Extract the (x, y) coordinate from the center of the cell holding the provided text.  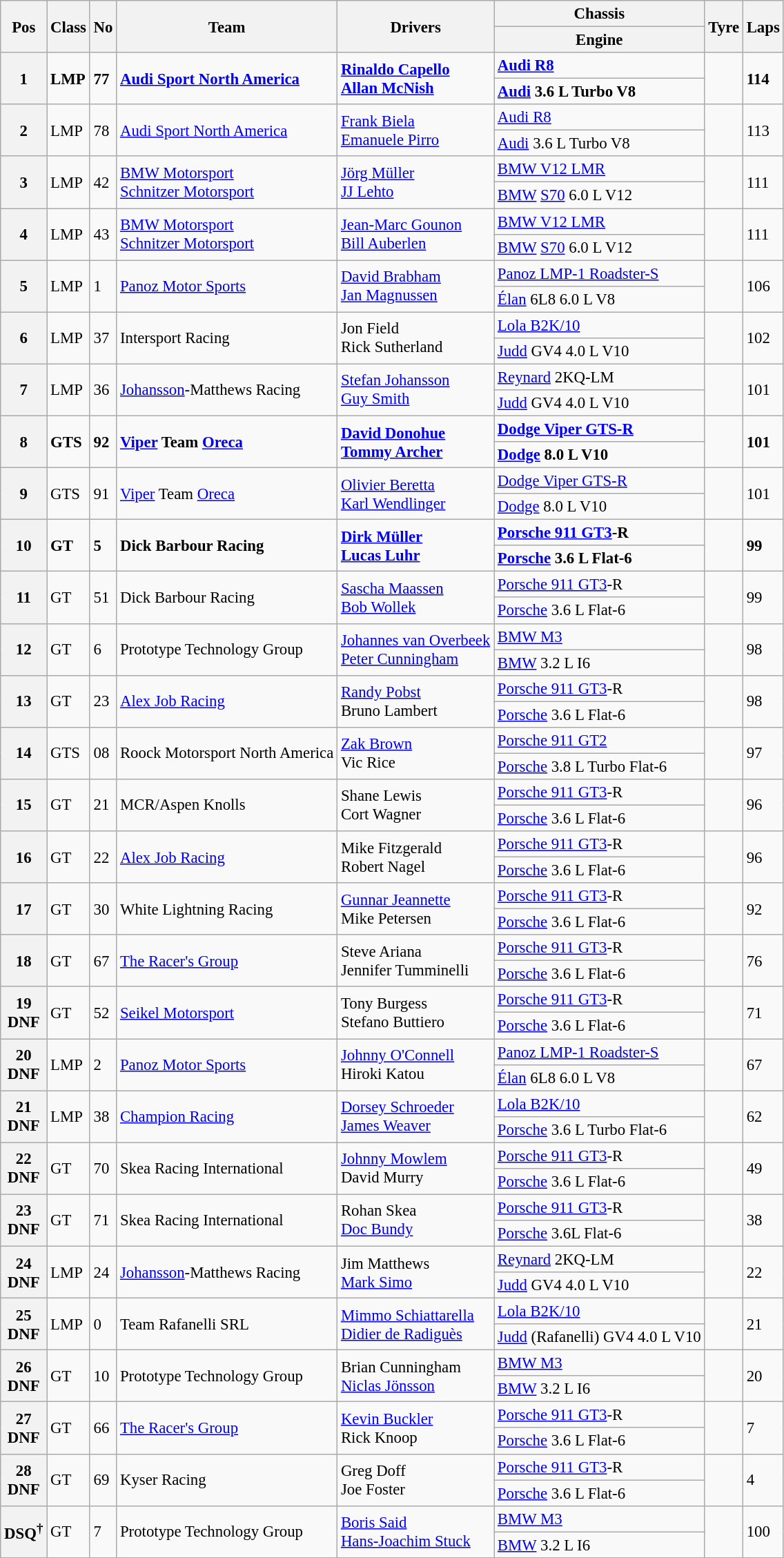
49 (763, 1168)
17 (23, 908)
Johannes van Overbeek Peter Cunningham (415, 649)
Boris Said Hans-Joachim Stuck (415, 1531)
26DNF (23, 1376)
0 (103, 1324)
Judd (Rafanelli) GV4 4.0 L V10 (599, 1337)
Mimmo Schiattarella Didier de Radiguès (415, 1324)
18 (23, 961)
Engine (599, 40)
70 (103, 1168)
Johnny Mowlem David Murry (415, 1168)
15 (23, 805)
102 (763, 338)
Tyre (723, 26)
Frank Biela Emanuele Pirro (415, 130)
Shane Lewis Cort Wagner (415, 805)
97 (763, 754)
Kyser Racing (227, 1480)
14 (23, 754)
Pos (23, 26)
Steve Ariana Jennifer Tumminelli (415, 961)
Zak Brown Vic Rice (415, 754)
Greg Doff Joe Foster (415, 1480)
White Lightning Racing (227, 908)
21DNF (23, 1117)
Intersport Racing (227, 338)
Dorsey Schroeder James Weaver (415, 1117)
13 (23, 701)
106 (763, 286)
Class (69, 26)
Laps (763, 26)
77 (103, 79)
16 (23, 857)
76 (763, 961)
37 (103, 338)
24DNF (23, 1272)
Team Rafanelli SRL (227, 1324)
Porsche 911 GT2 (599, 741)
30 (103, 908)
Drivers (415, 26)
3 (23, 182)
12 (23, 649)
66 (103, 1428)
Stefan Johansson Guy Smith (415, 389)
Team (227, 26)
Johnny O'Connell Hiroki Katou (415, 1064)
113 (763, 130)
Rinaldo Capello Allan McNish (415, 79)
Jon Field Rick Sutherland (415, 338)
100 (763, 1531)
42 (103, 182)
51 (103, 598)
Chassis (599, 14)
62 (763, 1117)
Gunnar Jeannette Mike Petersen (415, 908)
Brian Cunningham Niclas Jönsson (415, 1376)
08 (103, 754)
DSQ† (23, 1531)
36 (103, 389)
78 (103, 130)
9 (23, 494)
25DNF (23, 1324)
Porsche 3.8 L Turbo Flat-6 (599, 766)
Jim Matthews Mark Simo (415, 1272)
20 (763, 1376)
Sascha Maassen Bob Wollek (415, 598)
Champion Racing (227, 1117)
43 (103, 235)
David Brabham Jan Magnussen (415, 286)
52 (103, 1013)
23DNF (23, 1220)
No (103, 26)
Tony Burgess Stefano Buttiero (415, 1013)
Porsche 3.6 L Turbo Flat-6 (599, 1129)
28DNF (23, 1480)
8 (23, 442)
Seikel Motorsport (227, 1013)
Roock Motorsport North America (227, 754)
Porsche 3.6L Flat-6 (599, 1234)
Olivier Beretta Karl Wendlinger (415, 494)
David Donohue Tommy Archer (415, 442)
19DNF (23, 1013)
Rohan Skea Doc Bundy (415, 1220)
20DNF (23, 1064)
22DNF (23, 1168)
114 (763, 79)
23 (103, 701)
24 (103, 1272)
11 (23, 598)
91 (103, 494)
Mike Fitzgerald Robert Nagel (415, 857)
69 (103, 1480)
Jörg Müller JJ Lehto (415, 182)
Dirk Müller Lucas Luhr (415, 545)
Jean-Marc Gounon Bill Auberlen (415, 235)
Randy Pobst Bruno Lambert (415, 701)
27DNF (23, 1428)
Kevin Buckler Rick Knoop (415, 1428)
MCR/Aspen Knolls (227, 805)
